Return (X, Y) of the center of cell containing provided text 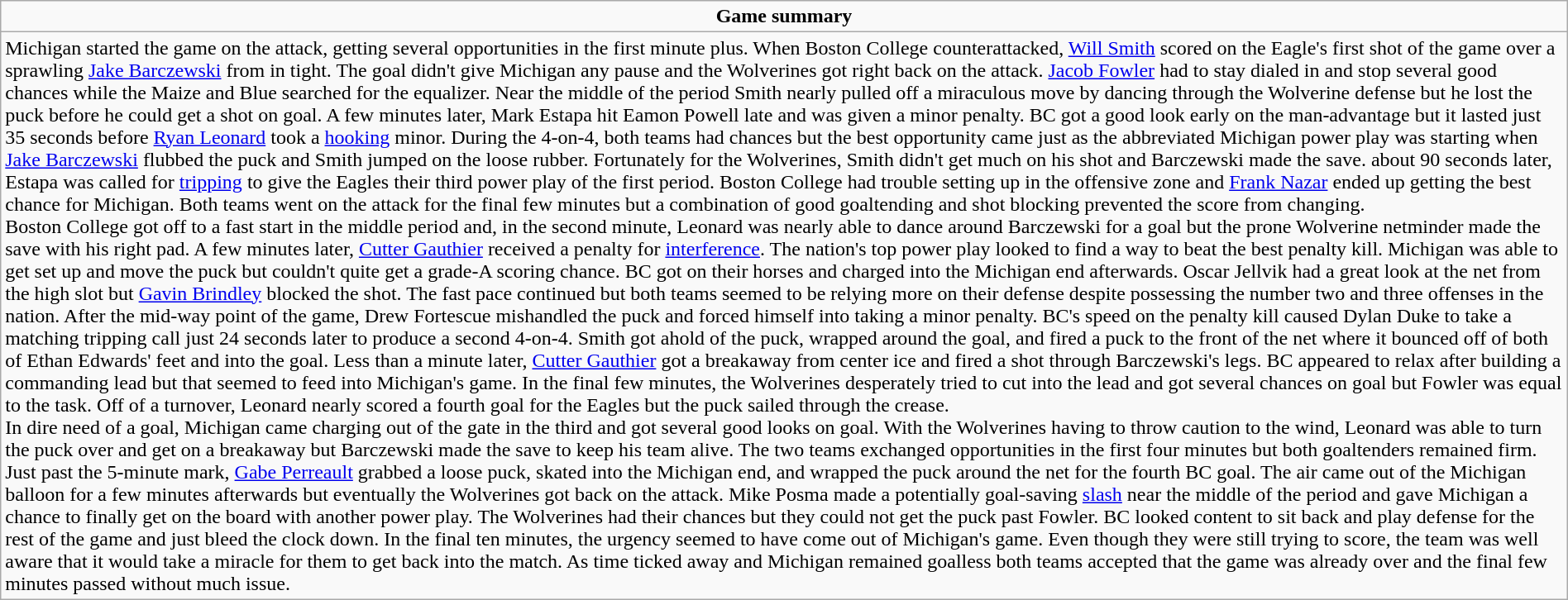
Game summary (784, 17)
